Find where the given text appears and provide that cell's center as (X, Y) coordinate. 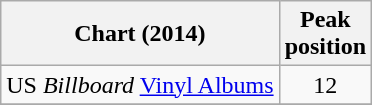
Peakposition (325, 34)
US Billboard Vinyl Albums (140, 85)
Chart (2014) (140, 34)
12 (325, 85)
